Detect which cell encompasses the target text, then output its [x, y] center coordinate. 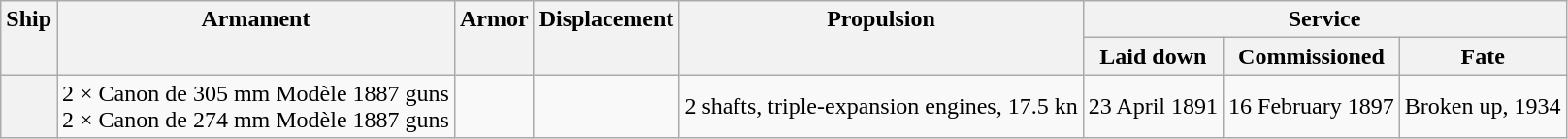
Commissioned [1312, 56]
Ship [29, 38]
16 February 1897 [1312, 107]
Propulsion [881, 38]
23 April 1891 [1153, 107]
Armament [256, 38]
Service [1324, 19]
2 shafts, triple-expansion engines, 17.5 kn [881, 107]
2 × Canon de 305 mm Modèle 1887 guns2 × Canon de 274 mm Modèle 1887 guns [256, 107]
Displacement [606, 38]
Laid down [1153, 56]
Fate [1483, 56]
Armor [494, 38]
Broken up, 1934 [1483, 107]
